Pinpoint the cell where the given text exists, returning its [X, Y] midpoint coordinate. 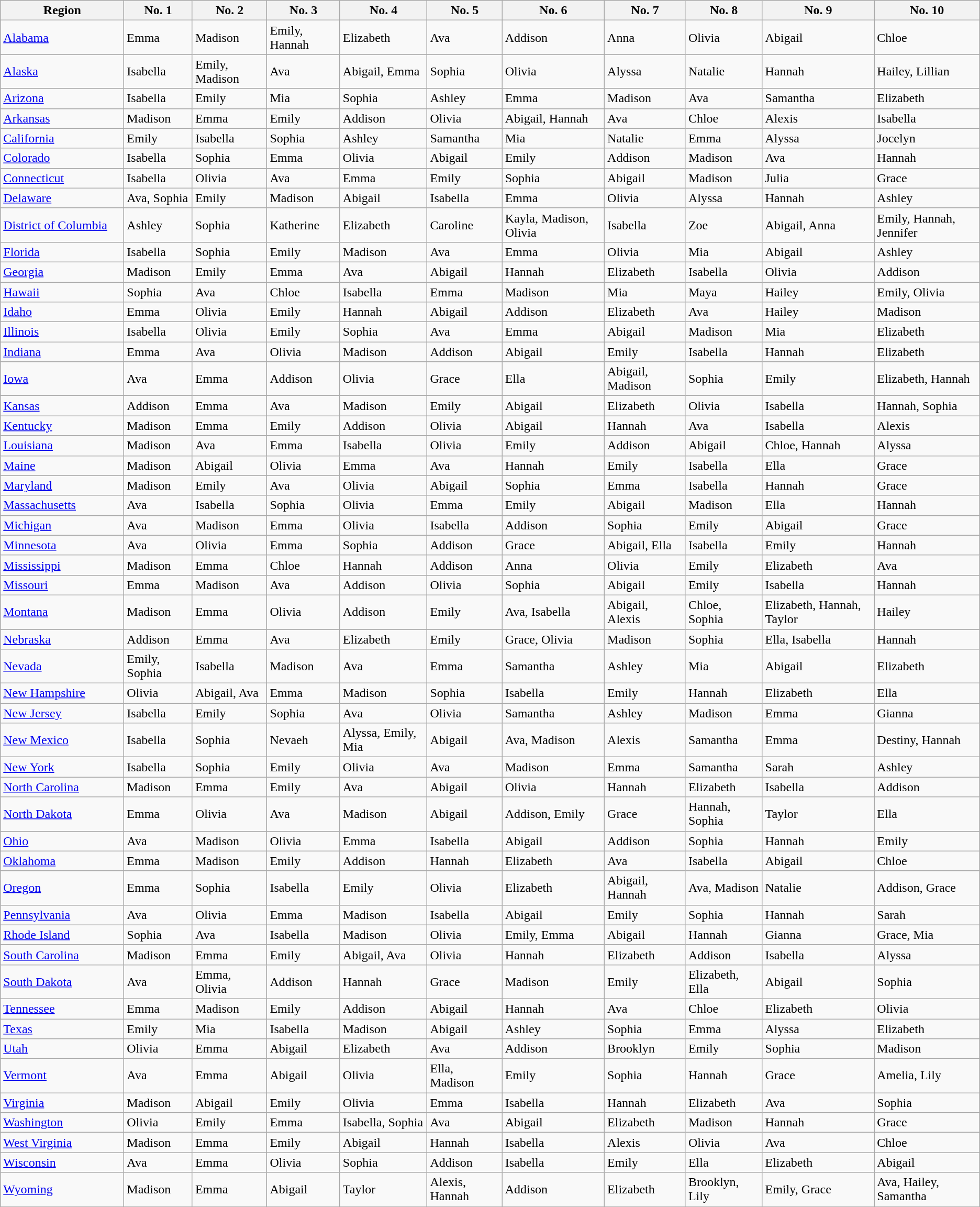
No. 1 [158, 10]
No. 7 [645, 10]
Ella, Isabella [818, 639]
Chloe, Sophia [723, 612]
Washington [62, 1123]
Elizabeth, Hannah [927, 379]
Emily, Madison [229, 71]
Ohio [62, 841]
Elizabeth, Hannah, Taylor [818, 612]
South Dakota [62, 981]
Indiana [62, 352]
No. 5 [465, 10]
Wisconsin [62, 1162]
Tennessee [62, 1009]
Region [62, 10]
Katherine [304, 225]
Florida [62, 252]
Abigail, Ella [645, 545]
Grace, Olivia [553, 639]
Colorado [62, 158]
Michigan [62, 525]
Maryland [62, 485]
Oregon [62, 888]
Rhode Island [62, 935]
Abigail, Madison [645, 379]
Jocelyn [927, 138]
Texas [62, 1029]
Idaho [62, 312]
No. 4 [383, 10]
North Dakota [62, 814]
Emily, Sophia [158, 666]
Elizabeth, Ella [723, 981]
Abigail, Alexis [645, 612]
Destiny, Hannah [927, 740]
Pennsylvania [62, 915]
Kentucky [62, 426]
Arizona [62, 98]
No. 10 [927, 10]
Mississippi [62, 565]
Nebraska [62, 639]
Illinois [62, 332]
Minnesota [62, 545]
Oklahoma [62, 861]
Arkansas [62, 118]
Connecticut [62, 178]
Louisiana [62, 446]
Emily, Olivia [927, 292]
West Virginia [62, 1143]
Abigail, Anna [818, 225]
Ava, Sophia [158, 198]
Hawaii [62, 292]
District of Columbia [62, 225]
South Carolina [62, 955]
Amelia, Lily [927, 1076]
Vermont [62, 1076]
Emma, Olivia [229, 981]
California [62, 138]
Virginia [62, 1103]
New Jersey [62, 713]
No. 8 [723, 10]
Maine [62, 466]
Julia [818, 178]
Kansas [62, 406]
Wyoming [62, 1190]
New Mexico [62, 740]
New York [62, 767]
Ella, Madison [465, 1076]
Maya [723, 292]
Delaware [62, 198]
North Carolina [62, 787]
Georgia [62, 272]
Iowa [62, 379]
Addison, Grace [927, 888]
Brooklyn [645, 1049]
No. 2 [229, 10]
No. 9 [818, 10]
Alabama [62, 38]
Caroline [465, 225]
Isabella, Sophia [383, 1123]
No. 3 [304, 10]
Nevada [62, 666]
Ava, Hailey, Samantha [927, 1190]
Emily, Emma [553, 935]
Emily, Hannah, Jennifer [927, 225]
Abigail, Emma [383, 71]
Massachusetts [62, 505]
Alaska [62, 71]
New Hampshire [62, 693]
Grace, Mia [927, 935]
Missouri [62, 585]
Hailey, Lillian [927, 71]
Kayla, Madison, Olivia [553, 225]
Ava, Isabella [553, 612]
Alyssa, Emily, Mia [383, 740]
Nevaeh [304, 740]
Emily, Grace [818, 1190]
Montana [62, 612]
Utah [62, 1049]
Brooklyn, Lily [723, 1190]
Chloe, Hannah [818, 446]
Emily, Hannah [304, 38]
Zoe [723, 225]
Addison, Emily [553, 814]
No. 6 [553, 10]
Alexis, Hannah [465, 1190]
